Identify which cell holds the provided text, then report its [x, y] central coordinate. 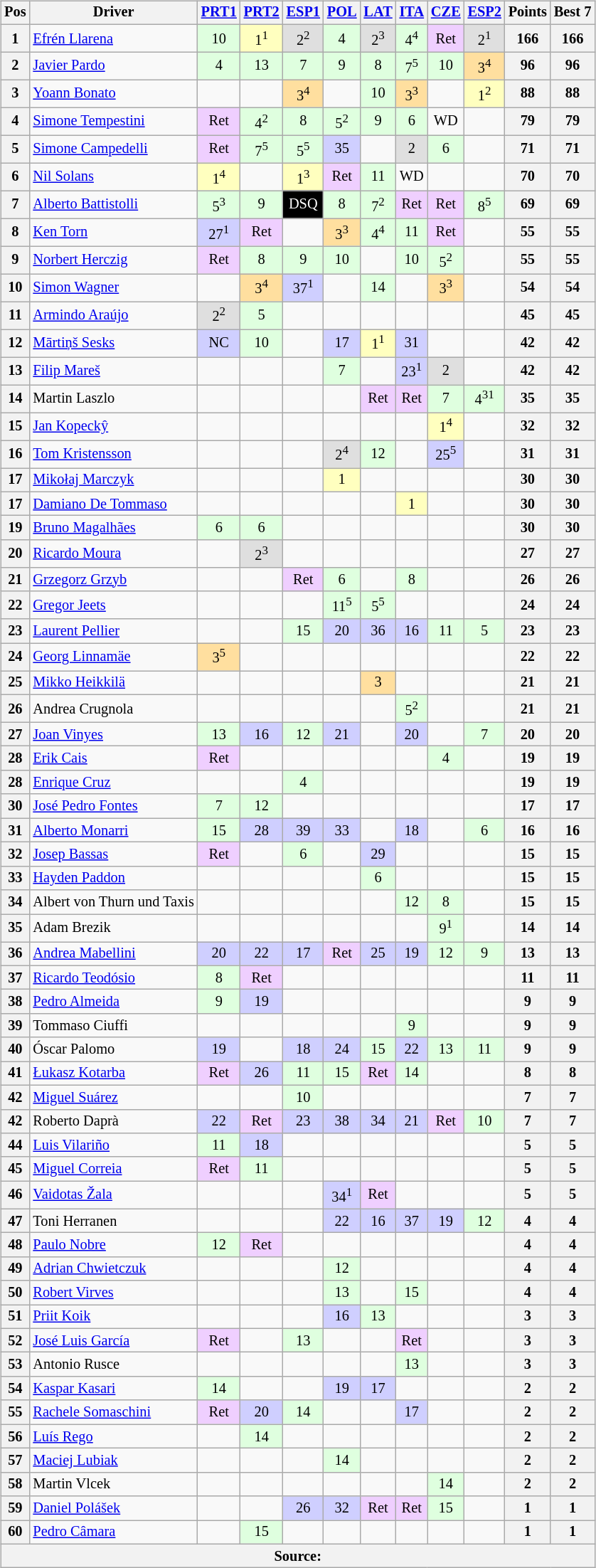
57 [15, 1461]
Points [528, 13]
Luis Vilariño [113, 1145]
Erik Cais [113, 758]
Adam Brezik [113, 928]
56 [15, 1436]
CZE [446, 13]
Filip Mareš [113, 371]
Rachele Somaschini [113, 1412]
POL [342, 13]
Georg Linnamäe [113, 657]
ITA [412, 13]
Enrique Cruz [113, 783]
Mikołaj Marczyk [113, 480]
Bruno Magalhães [113, 528]
PRT2 [262, 13]
Pos [15, 13]
Laurent Pellier [113, 631]
José Luis García [113, 1340]
29 [378, 854]
Jan Kopeckŷ [113, 427]
48 [15, 1245]
Ricardo Moura [113, 553]
Tommaso Ciuffi [113, 1025]
Armindo Araújo [113, 316]
Grzegorz Grzyb [113, 579]
72 [378, 205]
49 [15, 1268]
231 [412, 371]
Hayden Paddon [113, 878]
Miguel Correia [113, 1169]
Simone Tempestini [113, 121]
85 [485, 205]
Robert Virves [113, 1293]
Miguel Suárez [113, 1097]
Joan Vinyes [113, 734]
Alberto Battistolli [113, 205]
Paulo Nobre [113, 1245]
Toni Herranen [113, 1221]
60 [15, 1532]
Driver [113, 13]
Maciej Lubiak [113, 1461]
Efrén Llarena [113, 38]
341 [342, 1195]
Pedro Almeida [113, 1002]
Priit Koik [113, 1317]
Mikko Heikkilä [113, 683]
47 [15, 1221]
Martin Laszlo [113, 398]
Nil Solans [113, 176]
Daniel Polášek [113, 1508]
51 [15, 1317]
371 [303, 287]
Mārtiņš Sesks [113, 343]
46 [15, 1195]
Yoann Bonato [113, 94]
91 [446, 928]
Andrea Mabellini [113, 954]
431 [485, 398]
Source: [297, 1556]
PRT1 [219, 13]
58 [15, 1484]
Roberto Daprà [113, 1121]
40 [15, 1049]
Adrian Chwietczuk [113, 1268]
Andrea Crugnola [113, 709]
Norbert Herczig [113, 260]
ESP1 [303, 13]
Antonio Rusce [113, 1365]
Tom Kristensson [113, 454]
DSQ [303, 205]
Ricardo Teodósio [113, 978]
NC [219, 343]
Łukasz Kotarba [113, 1074]
LAT [378, 13]
Javier Pardo [113, 65]
50 [15, 1293]
Best 7 [573, 13]
José Pedro Fontes [113, 806]
Ken Torn [113, 232]
Simon Wagner [113, 287]
Alberto Monarri [113, 830]
Gregor Jeets [113, 605]
255 [446, 454]
ESP2 [485, 13]
59 [15, 1508]
Pedro Câmara [113, 1532]
Simone Campedelli [113, 149]
41 [15, 1074]
Josep Bassas [113, 854]
Luís Rego [113, 1436]
115 [342, 605]
Óscar Palomo [113, 1049]
Vaidotas Žala [113, 1195]
Kaspar Kasari [113, 1389]
Martin Vlcek [113, 1484]
Damiano De Tommaso [113, 504]
Albert von Thurn und Taxis [113, 902]
271 [219, 232]
